Search for the cell housing the specified text and yield its [X, Y] center coordinate. 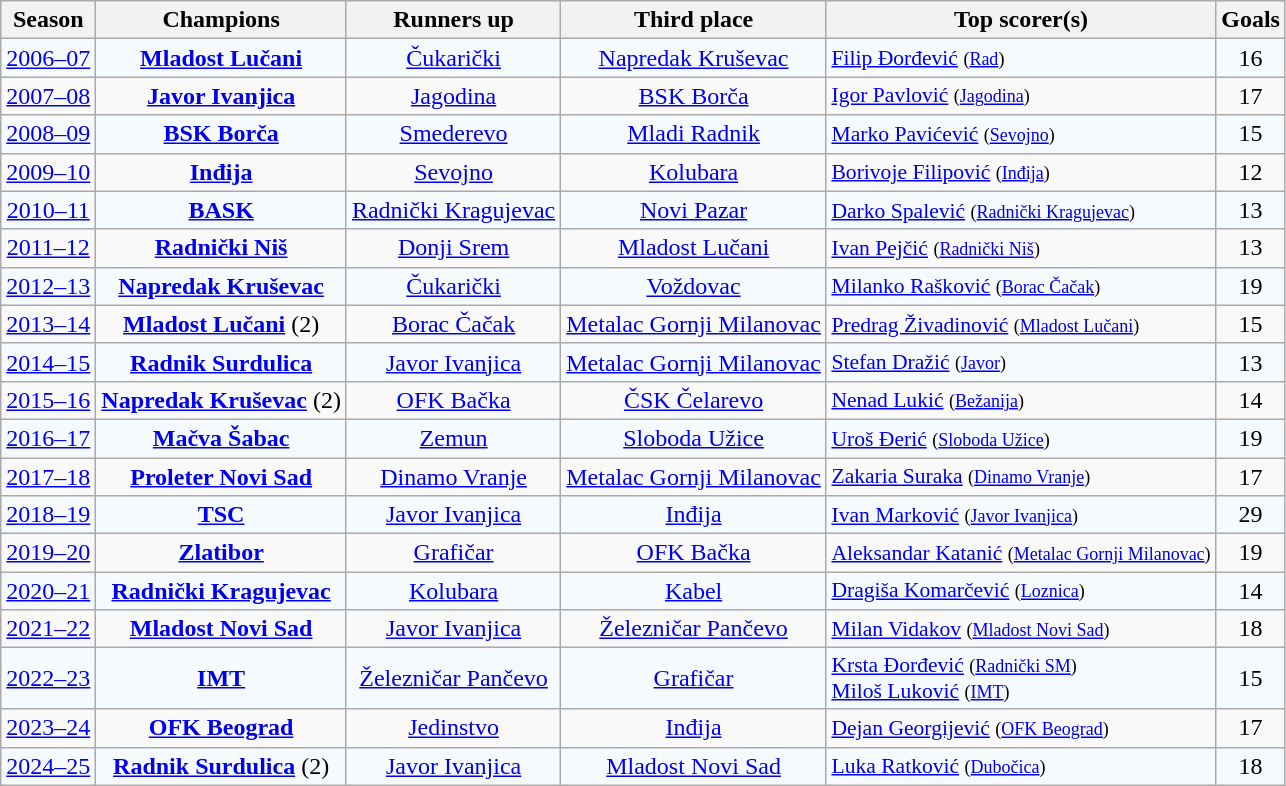
Dragiša Komarčević (Loznica) [1020, 591]
Sevojno [453, 172]
2010–11 [48, 210]
2007–08 [48, 96]
Luka Ratković (Dubočica) [1020, 766]
Sloboda Užice [694, 438]
2019–20 [48, 553]
Donji Srem [453, 248]
16 [1251, 58]
29 [1251, 515]
Goals [1251, 20]
2020–21 [48, 591]
2021–22 [48, 629]
Aleksandar Katanić (Metalac Gornji Milanovac) [1020, 553]
Uroš Đerić (Sloboda Užice) [1020, 438]
Ivan Marković (Javor Ivanjica) [1020, 515]
Radnik Surdulica (2) [222, 766]
Mladost Lučani (2) [222, 324]
Top scorer(s) [1020, 20]
Dejan Georgijević (OFK Beograd) [1020, 728]
Jedinstvo [453, 728]
Radnički Niš [222, 248]
Smederevo [453, 134]
2012–13 [48, 286]
2022–23 [48, 678]
Third place [694, 20]
Kabel [694, 591]
Voždovac [694, 286]
2016–17 [48, 438]
Milanko Rašković (Borac Čačak) [1020, 286]
2023–24 [48, 728]
OFK Beograd [222, 728]
Krsta Đorđević (Radnički SM) Miloš Luković (IMT) [1020, 678]
Proleter Novi Sad [222, 477]
Nenad Lukić (Bežanija) [1020, 400]
12 [1251, 172]
Napredak Kruševac (2) [222, 400]
2015–16 [48, 400]
2008–09 [48, 134]
Dinamo Vranje [453, 477]
Milan Vidakov (Mladost Novi Sad) [1020, 629]
Zemun [453, 438]
Darko Spalević (Radnički Kragujevac) [1020, 210]
Igor Pavlović (Jagodina) [1020, 96]
Runners up [453, 20]
ČSK Čelarevo [694, 400]
Novi Pazar [694, 210]
IMT [222, 678]
Borac Čačak [453, 324]
2017–18 [48, 477]
Borivoje Filipović (Inđija) [1020, 172]
2006–07 [48, 58]
2009–10 [48, 172]
2011–12 [48, 248]
BASK [222, 210]
Predrag Živadinović (Mladost Lučani) [1020, 324]
Radnik Surdulica [222, 362]
Mladi Radnik [694, 134]
2014–15 [48, 362]
2013–14 [48, 324]
2018–19 [48, 515]
Marko Pavićević (Sevojno) [1020, 134]
Season [48, 20]
2024–25 [48, 766]
Stefan Dražić (Javor) [1020, 362]
Zakaria Suraka (Dinamo Vranje) [1020, 477]
Filip Đorđević (Rad) [1020, 58]
Ivan Pejčić (Radnički Niš) [1020, 248]
Mačva Šabac [222, 438]
Champions [222, 20]
Zlatibor [222, 553]
Jagodina [453, 96]
TSC [222, 515]
